Pinpoint the cell where the given text exists, returning its [X, Y] midpoint coordinate. 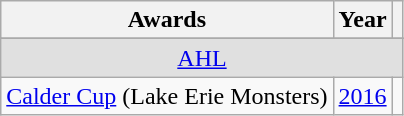
AHL [202, 58]
2016 [362, 96]
Calder Cup (Lake Erie Monsters) [167, 96]
Awards [167, 20]
Year [362, 20]
